Determine the [X, Y] coordinate at the center of the cell enclosing the given text.  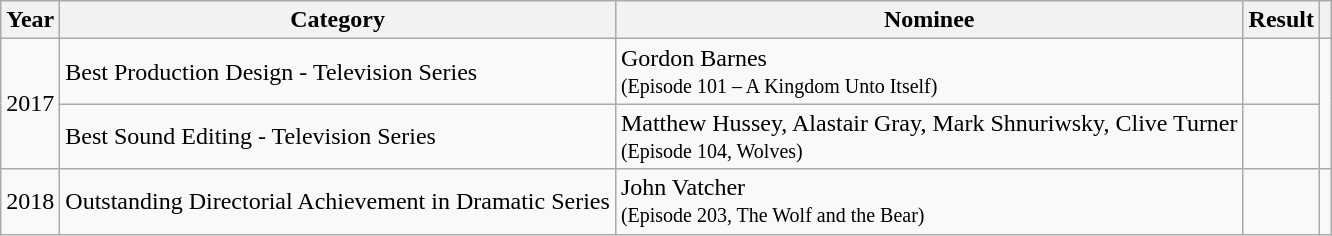
Best Sound Editing - Television Series [338, 136]
Gordon Barnes(Episode 101 – A Kingdom Unto Itself) [929, 72]
Nominee [929, 20]
John Vatcher(Episode 203, The Wolf and the Bear) [929, 202]
Outstanding Directorial Achievement in Dramatic Series [338, 202]
Matthew Hussey, Alastair Gray, Mark Shnuriwsky, Clive Turner(Episode 104, Wolves) [929, 136]
Category [338, 20]
Year [30, 20]
Result [1281, 20]
2017 [30, 104]
2018 [30, 202]
Best Production Design - Television Series [338, 72]
